Detect which cell encompasses the target text, then output its [x, y] center coordinate. 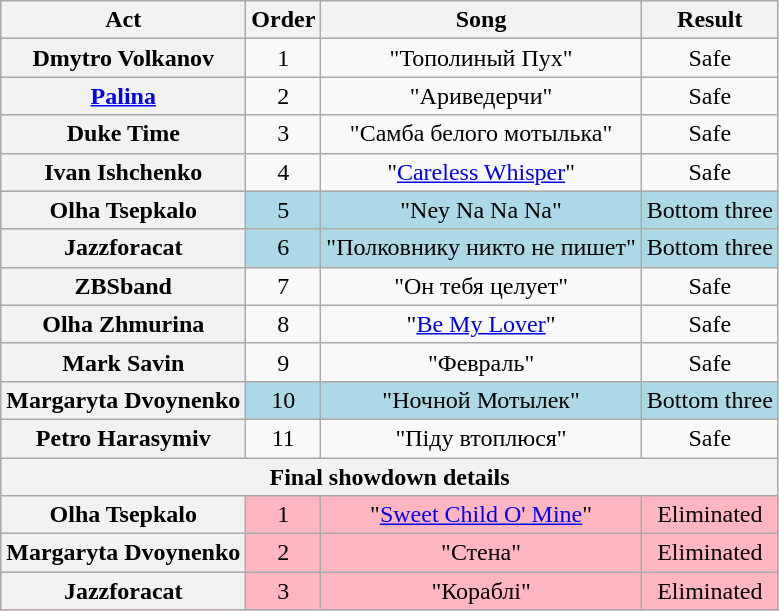
"Ариведерчи" [481, 96]
Order [284, 20]
"Careless Whisper" [481, 172]
Final showdown details [390, 477]
ZBSband [124, 286]
Act [124, 20]
"Ney Na Na Na" [481, 210]
"Sweet Child O' Mine" [481, 515]
Ivan Ishchenko [124, 172]
4 [284, 172]
Song [481, 20]
"Стена" [481, 553]
9 [284, 362]
6 [284, 248]
"Самба белого мотылька" [481, 134]
Petro Harasymiv [124, 438]
Palina [124, 96]
5 [284, 210]
8 [284, 324]
Dmytro Volkanov [124, 58]
10 [284, 400]
"Ночной Мотылек" [481, 400]
Duke Time [124, 134]
"Піду втоплюся" [481, 438]
"Февраль" [481, 362]
"Be My Lover" [481, 324]
Olha Zhmurina [124, 324]
11 [284, 438]
"Он тебя целует" [481, 286]
"Полковнику никто не пишет" [481, 248]
Mark Savin [124, 362]
"Кораблі" [481, 591]
Result [710, 20]
"Тополиный Пух" [481, 58]
7 [284, 286]
